Search for the cell housing the specified text and yield its [X, Y] center coordinate. 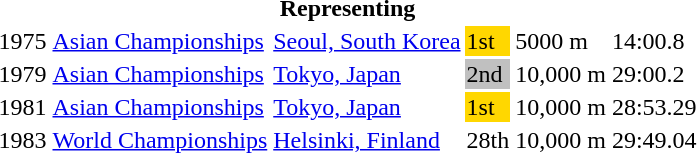
2nd [488, 74]
Seoul, South Korea [367, 41]
5000 m [561, 41]
